Pinpoint the cell where the given text exists, returning its [X, Y] midpoint coordinate. 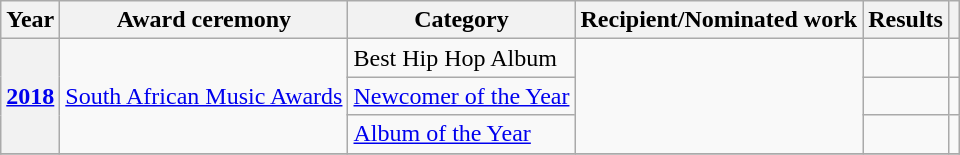
Results [906, 20]
2018 [30, 96]
Category [462, 20]
Recipient/Nominated work [719, 20]
Year [30, 20]
Award ceremony [204, 20]
Newcomer of the Year [462, 96]
South African Music Awards [204, 96]
Best Hip Hop Album [462, 58]
Album of the Year [462, 134]
